Search for the cell housing the specified text and yield its [x, y] center coordinate. 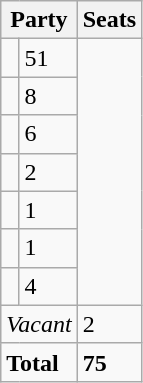
Vacant [39, 324]
4 [48, 286]
Seats [109, 20]
Party [39, 20]
Total [39, 362]
75 [109, 362]
51 [48, 58]
6 [48, 134]
8 [48, 96]
